Extract the [x, y] coordinate from the center of the cell holding the provided text.  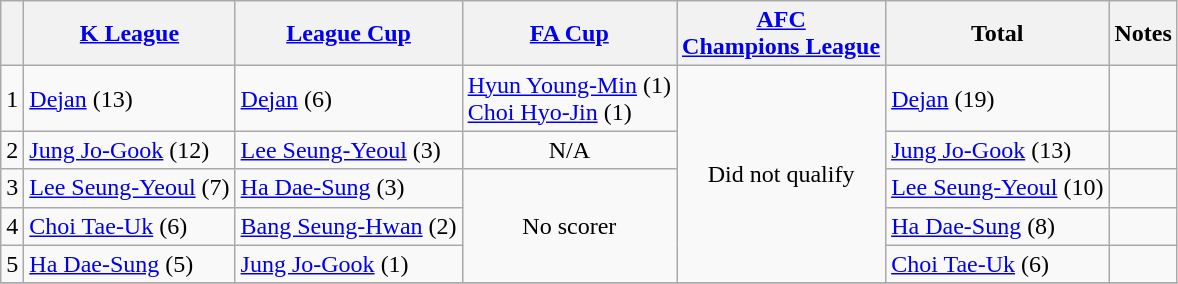
Dejan (6) [348, 98]
AFCChampions League [782, 34]
5 [12, 264]
No scorer [569, 226]
Did not qualify [782, 174]
FA Cup [569, 34]
Ha Dae-Sung (8) [998, 226]
1 [12, 98]
League Cup [348, 34]
Hyun Young-Min (1) Choi Hyo-Jin (1) [569, 98]
4 [12, 226]
Jung Jo-Gook (1) [348, 264]
Dejan (13) [130, 98]
Bang Seung-Hwan (2) [348, 226]
2 [12, 150]
N/A [569, 150]
Lee Seung-Yeoul (10) [998, 188]
Lee Seung-Yeoul (3) [348, 150]
Jung Jo-Gook (12) [130, 150]
Total [998, 34]
Lee Seung-Yeoul (7) [130, 188]
Jung Jo-Gook (13) [998, 150]
Ha Dae-Sung (3) [348, 188]
Dejan (19) [998, 98]
K League [130, 34]
Notes [1143, 34]
3 [12, 188]
Ha Dae-Sung (5) [130, 264]
